Determine the [x, y] coordinate at the center of the cell enclosing the given text.  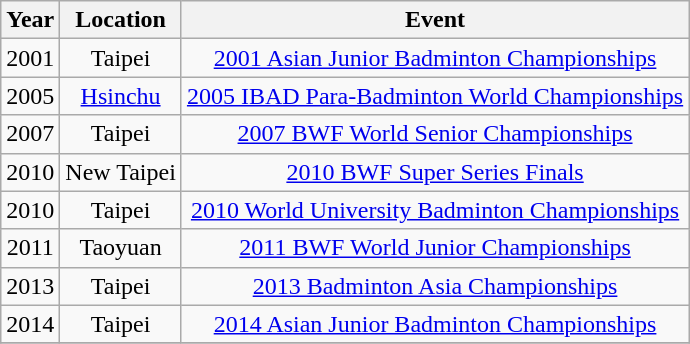
Year [30, 20]
2001 [30, 58]
2005 [30, 96]
2010 World University Badminton Championships [434, 210]
2014 [30, 324]
2011 BWF World Junior Championships [434, 248]
2007 [30, 134]
2013 [30, 286]
New Taipei [121, 172]
Event [434, 20]
Location [121, 20]
2007 BWF World Senior Championships [434, 134]
2010 BWF Super Series Finals [434, 172]
2005 IBAD Para-Badminton World Championships [434, 96]
2013 Badminton Asia Championships [434, 286]
2001 Asian Junior Badminton Championships [434, 58]
Hsinchu [121, 96]
2011 [30, 248]
2014 Asian Junior Badminton Championships [434, 324]
Taoyuan [121, 248]
